Find where the given text appears and provide that cell's center as [x, y] coordinate. 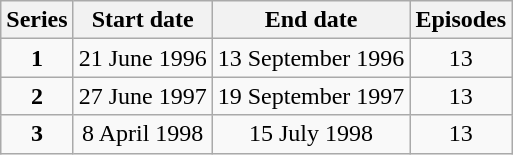
Episodes [461, 20]
21 June 1996 [142, 58]
19 September 1997 [311, 96]
Series [37, 20]
27 June 1997 [142, 96]
13 September 1996 [311, 58]
8 April 1998 [142, 134]
2 [37, 96]
15 July 1998 [311, 134]
Start date [142, 20]
End date [311, 20]
1 [37, 58]
3 [37, 134]
